Identify which cell holds the provided text, then report its [x, y] central coordinate. 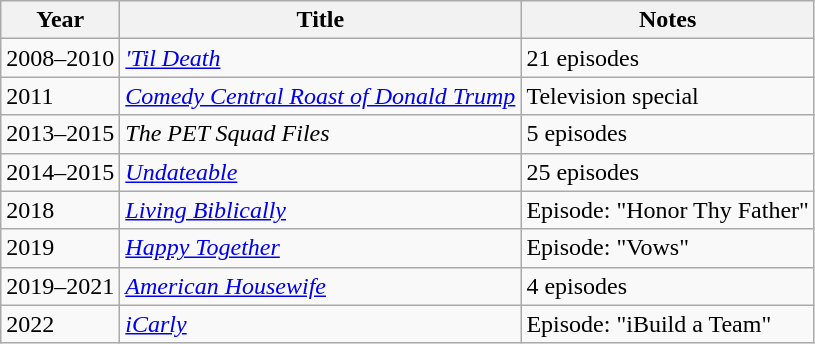
Episode: "Honor Thy Father" [668, 210]
Year [60, 20]
2022 [60, 324]
Title [320, 20]
Living Biblically [320, 210]
Happy Together [320, 248]
American Housewife [320, 286]
2011 [60, 96]
21 episodes [668, 58]
iCarly [320, 324]
Undateable [320, 172]
Comedy Central Roast of Donald Trump [320, 96]
25 episodes [668, 172]
Episode: "Vows" [668, 248]
2018 [60, 210]
2019–2021 [60, 286]
'Til Death [320, 58]
5 episodes [668, 134]
2019 [60, 248]
The PET Squad Files [320, 134]
Notes [668, 20]
2014–2015 [60, 172]
Episode: "iBuild a Team" [668, 324]
4 episodes [668, 286]
2013–2015 [60, 134]
Television special [668, 96]
2008–2010 [60, 58]
